Detect which cell encompasses the target text, then output its (x, y) center coordinate. 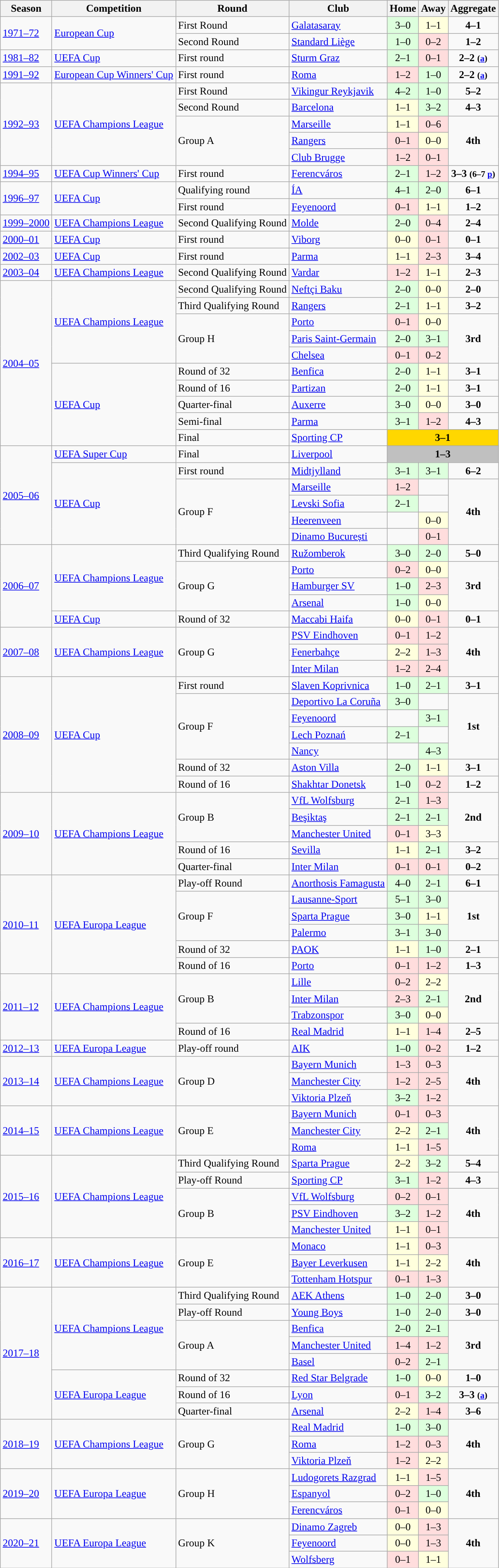
Auxerre (338, 404)
Lyon (338, 1395)
Lausanne-Sport (338, 900)
European Cup Winners' Cup (114, 75)
Trabzonspor (338, 1015)
Group K (232, 1543)
0–4 (434, 223)
Shakhtar Donetsk (338, 784)
Fenerbahçe (338, 652)
Vardar (338, 273)
Hamburger SV (338, 586)
Sturm Graz (338, 58)
3–4 (473, 256)
UEFA Cup Winners' Cup (114, 173)
Season (26, 9)
Chelsea (338, 355)
Club (338, 9)
4–2 (403, 91)
4–0 (403, 883)
Tottenham Hotspur (338, 1279)
5–2 (473, 91)
Liverpool (338, 454)
1981–82 (26, 58)
Paris Saint-Germain (338, 339)
2014–15 (26, 1131)
Galatasaray (338, 25)
1971–72 (26, 33)
Sevilla (338, 850)
1994–95 (26, 173)
2010–11 (26, 924)
Bayer Leverkusen (338, 1263)
Monaco (338, 1246)
Slaven Koprivnica (338, 685)
5–0 (473, 553)
Away (434, 9)
2020–21 (26, 1543)
Aston Villa (338, 768)
Dinamo București (338, 537)
Red Star Belgrade (338, 1378)
AEK Athens (338, 1296)
Deportivo La Coruña (338, 701)
2002–03 (26, 256)
Midtjylland (338, 470)
1992–93 (26, 124)
European Cup (114, 33)
2012–13 (26, 1048)
2017–18 (26, 1353)
Group D (232, 1081)
Heerenveen (338, 520)
Ružomberok (338, 553)
ÍA (338, 190)
Molde (338, 223)
2006–07 (26, 586)
Basel (338, 1362)
Semi-final (232, 421)
2004–05 (26, 363)
Barcelona (338, 108)
2008–09 (26, 734)
2009–10 (26, 834)
2003–04 (26, 273)
Levski Sofia (338, 504)
Round (232, 9)
Aggregate (473, 9)
2013–14 (26, 1081)
0–6 (434, 124)
Dinamo Zagreb (338, 1526)
Ludogorets Razgrad (338, 1477)
Qualifying round (232, 190)
Vikingur Reykjavik (338, 91)
1999–2000 (26, 223)
Anorthosis Famagusta (338, 883)
PAOK (338, 949)
Home (403, 9)
Standard Liège (338, 42)
3–6 (473, 1411)
2005–06 (26, 495)
Palermo (338, 932)
2007–08 (26, 652)
Maccabi Haifa (338, 619)
Nancy (338, 751)
3–3 (6–7 p) (473, 173)
2016–17 (26, 1262)
6–2 (473, 470)
3–3 (a) (473, 1395)
Young Boys (338, 1312)
5–1 (403, 900)
Neftçi Baku (338, 289)
2000–01 (26, 240)
2015–16 (26, 1196)
Partizan (338, 388)
Competition (114, 9)
2011–12 (26, 1007)
Wolfsberg (338, 1560)
2019–20 (26, 1493)
Viborg (338, 240)
Lille (338, 982)
UEFA Super Cup (114, 454)
1996–97 (26, 198)
Beşiktaş (338, 817)
Lech Poznań (338, 735)
1991–92 (26, 75)
5–4 (473, 1164)
AIK (338, 1048)
Play-off round (232, 1048)
Espanyol (338, 1493)
Club Brugge (338, 157)
2018–19 (26, 1444)
3–3 (434, 834)
